Search for the cell housing the specified text and yield its [x, y] center coordinate. 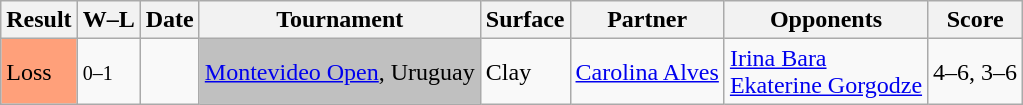
Date [170, 20]
Tournament [340, 20]
Montevideo Open, Uruguay [340, 72]
0–1 [108, 72]
Carolina Alves [647, 72]
4–6, 3–6 [976, 72]
Clay [525, 72]
Result [39, 20]
Surface [525, 20]
Opponents [826, 20]
W–L [108, 20]
Score [976, 20]
Partner [647, 20]
Loss [39, 72]
Irina Bara Ekaterine Gorgodze [826, 72]
